Output the [X, Y] coordinate of the center of the cell containing the given text.  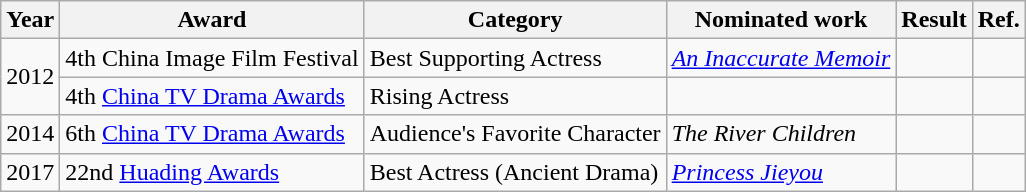
4th China Image Film Festival [212, 58]
Year [30, 20]
Award [212, 20]
The River Children [781, 134]
Nominated work [781, 20]
2012 [30, 77]
Best Actress (Ancient Drama) [515, 172]
2017 [30, 172]
22nd Huading Awards [212, 172]
Ref. [998, 20]
2014 [30, 134]
Princess Jieyou [781, 172]
Audience's Favorite Character [515, 134]
Rising Actress [515, 96]
6th China TV Drama Awards [212, 134]
An Inaccurate Memoir [781, 58]
Category [515, 20]
4th China TV Drama Awards [212, 96]
Result [934, 20]
Best Supporting Actress [515, 58]
